Output the (x, y) coordinate of the center of the cell containing the given text.  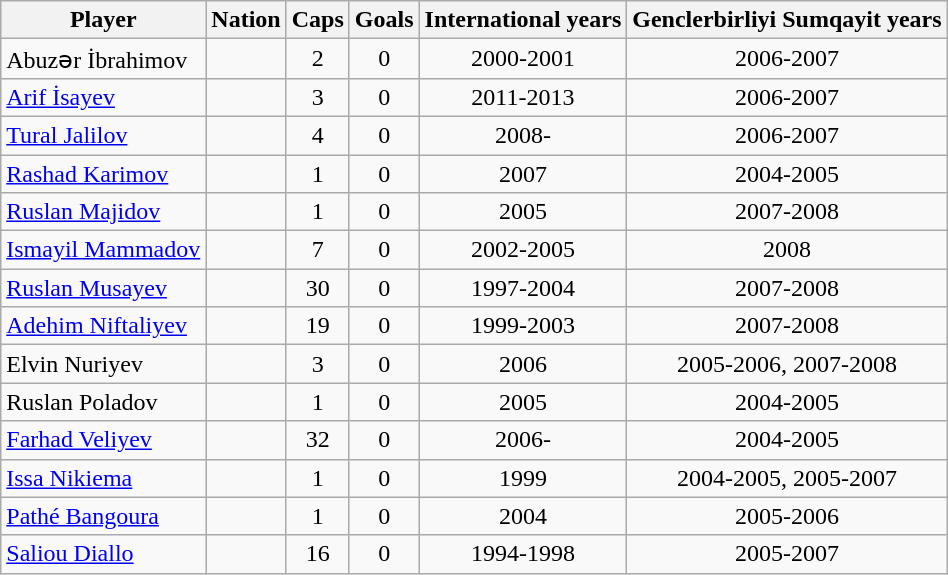
Elvin Nuriyev (104, 364)
Pathé Bangoura (104, 516)
Ruslan Majidov (104, 212)
International years (523, 20)
1999-2003 (523, 326)
2004-2005, 2005-2007 (787, 478)
16 (318, 554)
Abuzər İbrahimov (104, 59)
Tural Jalilov (104, 135)
Ismayil Mammadov (104, 250)
Nation (246, 20)
2004 (523, 516)
1994-1998 (523, 554)
2008- (523, 135)
32 (318, 440)
Genclerbirliyi Sumqayit years (787, 20)
Arif İsayev (104, 97)
1997-2004 (523, 288)
2 (318, 59)
30 (318, 288)
2006- (523, 440)
2005-2006 (787, 516)
2011-2013 (523, 97)
4 (318, 135)
2007 (523, 173)
Player (104, 20)
Caps (318, 20)
Ruslan Poladov (104, 402)
Rashad Karimov (104, 173)
2006 (523, 364)
1999 (523, 478)
Saliou Diallo (104, 554)
2005-2006, 2007-2008 (787, 364)
19 (318, 326)
7 (318, 250)
Adehim Niftaliyev (104, 326)
2000-2001 (523, 59)
Goals (384, 20)
2002-2005 (523, 250)
Issa Nikiema (104, 478)
2008 (787, 250)
2005-2007 (787, 554)
Farhad Veliyev (104, 440)
Ruslan Musayev (104, 288)
